Detect which cell encompasses the target text, then output its (x, y) center coordinate. 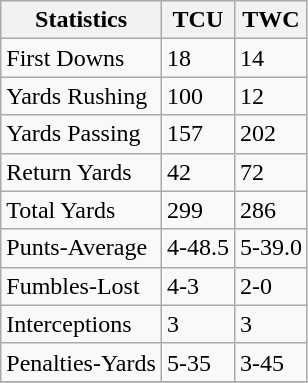
4-3 (198, 286)
Statistics (82, 20)
Penalties-Yards (82, 362)
4-48.5 (198, 248)
3-45 (270, 362)
2-0 (270, 286)
Yards Rushing (82, 96)
42 (198, 172)
Interceptions (82, 324)
TWC (270, 20)
5-35 (198, 362)
5-39.0 (270, 248)
Return Yards (82, 172)
Fumbles-Lost (82, 286)
TCU (198, 20)
157 (198, 134)
First Downs (82, 58)
12 (270, 96)
202 (270, 134)
299 (198, 210)
Total Yards (82, 210)
286 (270, 210)
14 (270, 58)
18 (198, 58)
72 (270, 172)
100 (198, 96)
Yards Passing (82, 134)
Punts-Average (82, 248)
